Scan for the cell matching the given text and deliver its [x, y] coordinate at center. 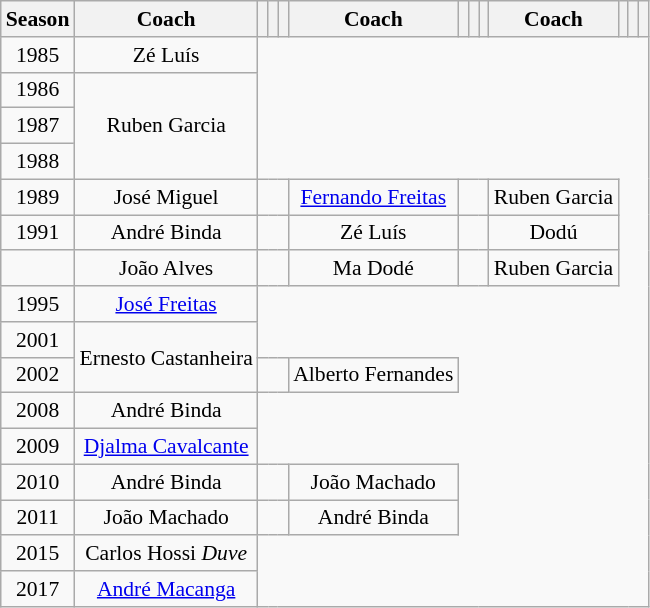
José Miguel [166, 197]
2010 [38, 482]
João Alves [166, 269]
2009 [38, 447]
Ernesto Castanheira [166, 358]
André Macanga [166, 589]
José Freitas [166, 304]
Dodú [554, 233]
1995 [38, 304]
1985 [38, 55]
Season [38, 19]
Ma Dodé [373, 269]
Djalma Cavalcante [166, 447]
1988 [38, 162]
1986 [38, 90]
Alberto Fernandes [373, 375]
1989 [38, 197]
Fernando Freitas [373, 197]
2002 [38, 375]
1991 [38, 233]
2008 [38, 411]
1987 [38, 126]
2011 [38, 518]
Carlos Hossi Duve [166, 554]
2001 [38, 340]
2017 [38, 589]
2015 [38, 554]
